For the text-containing cell, return its midpoint in [x, y] coordinate format. 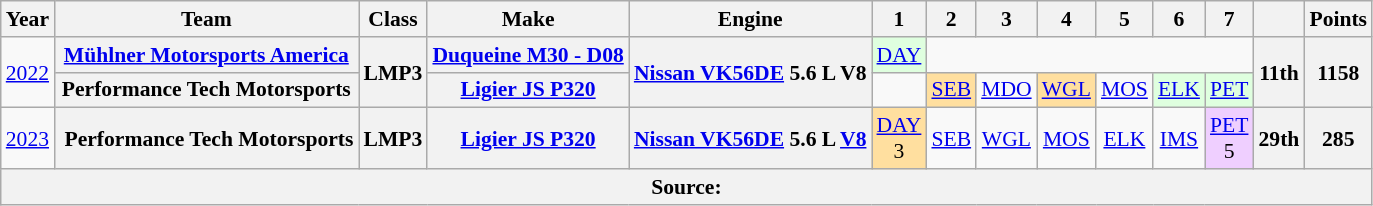
4 [1066, 19]
DAY [900, 55]
PET [1230, 90]
Source: [686, 187]
1158 [1338, 72]
IMS [1179, 138]
Mühlner Motorsports America [206, 55]
Class [394, 19]
Engine [750, 19]
2022 [28, 72]
3 [1006, 19]
29th [1278, 138]
Points [1338, 19]
Team [206, 19]
5 [1124, 19]
7 [1230, 19]
Duqueine M30 - D08 [528, 55]
Make [528, 19]
6 [1179, 19]
2023 [28, 138]
DAY3 [900, 138]
11th [1278, 72]
2 [951, 19]
MDO [1006, 90]
285 [1338, 138]
PET5 [1230, 138]
1 [900, 19]
Year [28, 19]
